Output the (x, y) coordinate of the center of the cell containing the given text.  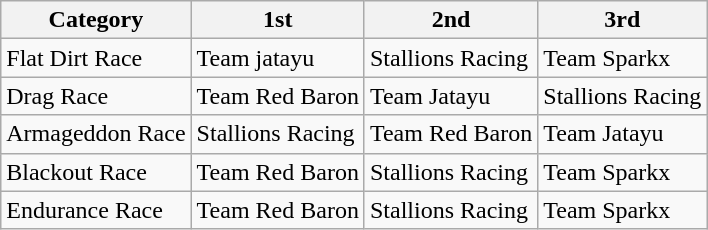
Flat Dirt Race (96, 58)
Drag Race (96, 96)
3rd (622, 20)
Blackout Race (96, 172)
Team jatayu (278, 58)
Endurance Race (96, 210)
Category (96, 20)
Armageddon Race (96, 134)
2nd (450, 20)
1st (278, 20)
